Identify which cell holds the provided text, then report its (X, Y) central coordinate. 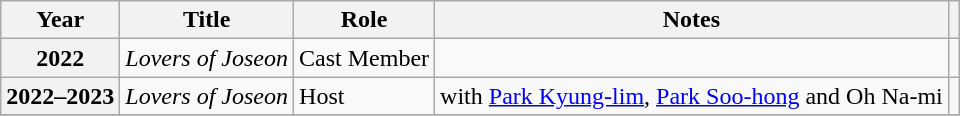
2022–2023 (60, 96)
Cast Member (364, 58)
Year (60, 20)
Notes (692, 20)
Title (207, 20)
with Park Kyung-lim, Park Soo-hong and Oh Na-mi (692, 96)
Role (364, 20)
2022 (60, 58)
Host (364, 96)
